Find where the given text appears and provide that cell's center as (X, Y) coordinate. 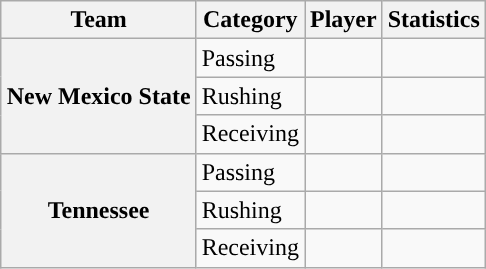
Category (250, 20)
Statistics (434, 20)
Player (343, 20)
Team (98, 20)
New Mexico State (98, 96)
Tennessee (98, 210)
